Detect which cell encompasses the target text, then output its [x, y] center coordinate. 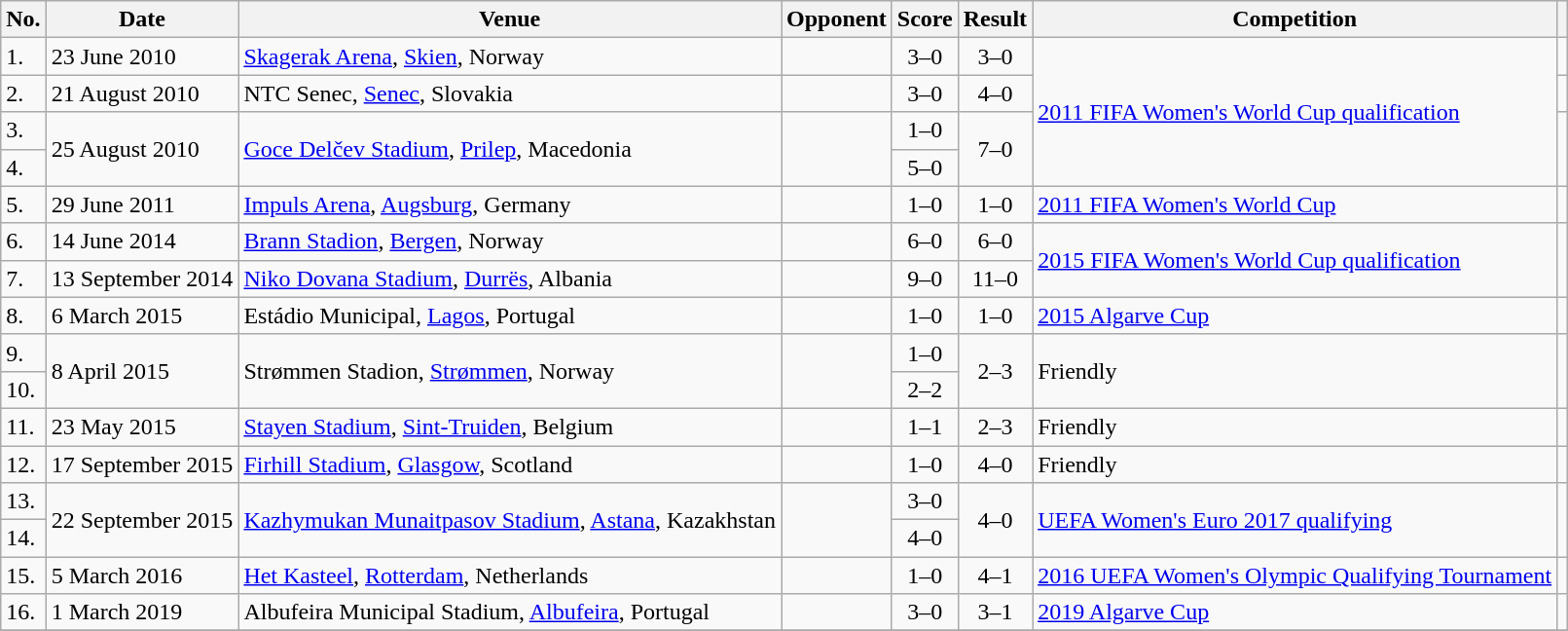
5. [23, 204]
Venue [510, 19]
3–1 [995, 612]
2–2 [925, 390]
1 March 2019 [142, 612]
Firhill Stadium, Glasgow, Scotland [510, 464]
6. [23, 241]
15. [23, 575]
Opponent [836, 19]
9. [23, 353]
Date [142, 19]
21 August 2010 [142, 93]
Skagerak Arena, Skien, Norway [510, 56]
7–0 [995, 149]
2011 FIFA Women's World Cup [1295, 204]
2015 FIFA Women's World Cup qualification [1295, 260]
3. [23, 130]
5 March 2016 [142, 575]
Kazhymukan Munaitpasov Stadium, Astana, Kazakhstan [510, 520]
Score [925, 19]
NTC Senec, Senec, Slovakia [510, 93]
UEFA Women's Euro 2017 qualifying [1295, 520]
9–0 [925, 278]
Albufeira Municipal Stadium, Albufeira, Portugal [510, 612]
16. [23, 612]
2015 Algarve Cup [1295, 315]
23 June 2010 [142, 56]
Brann Stadion, Bergen, Norway [510, 241]
22 September 2015 [142, 520]
Niko Dovana Stadium, Durrës, Albania [510, 278]
1. [23, 56]
17 September 2015 [142, 464]
14 June 2014 [142, 241]
13. [23, 501]
2019 Algarve Cup [1295, 612]
10. [23, 390]
2011 FIFA Women's World Cup qualification [1295, 112]
4–1 [995, 575]
7. [23, 278]
13 September 2014 [142, 278]
2. [23, 93]
2016 UEFA Women's Olympic Qualifying Tournament [1295, 575]
8 April 2015 [142, 371]
Result [995, 19]
25 August 2010 [142, 149]
Estádio Municipal, Lagos, Portugal [510, 315]
11. [23, 427]
Strømmen Stadion, Strømmen, Norway [510, 371]
8. [23, 315]
Stayen Stadium, Sint-Truiden, Belgium [510, 427]
1–1 [925, 427]
12. [23, 464]
Impuls Arena, Augsburg, Germany [510, 204]
11–0 [995, 278]
23 May 2015 [142, 427]
Goce Delčev Stadium, Prilep, Macedonia [510, 149]
29 June 2011 [142, 204]
6 March 2015 [142, 315]
5–0 [925, 167]
No. [23, 19]
Competition [1295, 19]
Het Kasteel, Rotterdam, Netherlands [510, 575]
4. [23, 167]
14. [23, 538]
